Return [x, y] of the center of cell containing provided text 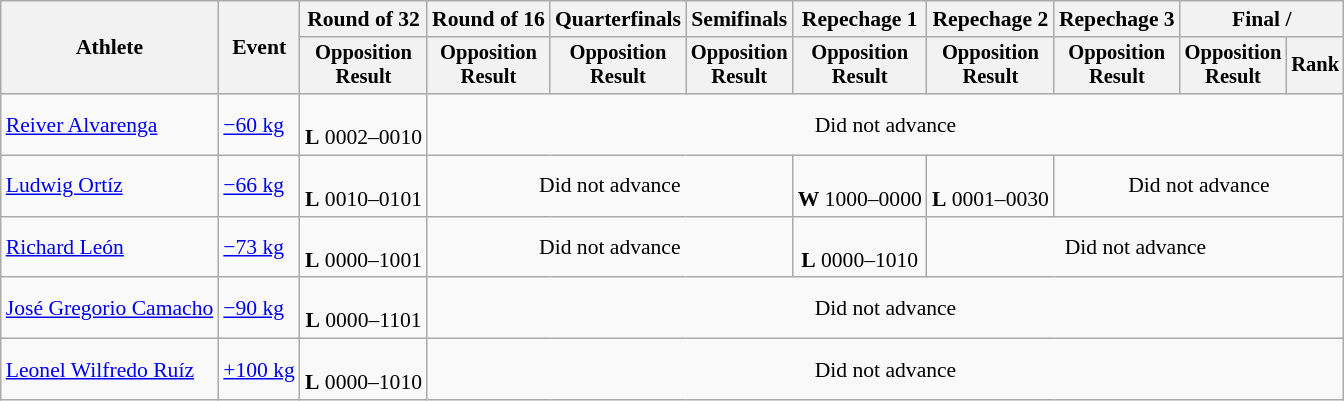
−60 kg [259, 124]
Reiver Alvarenga [110, 124]
−73 kg [259, 248]
+100 kg [259, 370]
Quarterfinals [618, 19]
Repechage 2 [990, 19]
Ludwig Ortíz [110, 186]
Repechage 3 [1117, 19]
Leonel Wilfredo Ruíz [110, 370]
Rank [1315, 66]
Athlete [110, 48]
Event [259, 48]
−66 kg [259, 186]
L 0000–1101 [364, 308]
José Gregorio Camacho [110, 308]
W 1000–0000 [860, 186]
Round of 32 [364, 19]
−90 kg [259, 308]
L 0002–0010 [364, 124]
Final / [1262, 19]
Round of 16 [488, 19]
L 0010–0101 [364, 186]
L 0001–0030 [990, 186]
L 0000–1001 [364, 248]
Semifinals [740, 19]
Repechage 1 [860, 19]
Richard León [110, 248]
